Extract the [X, Y] coordinate from the center of the cell holding the provided text.  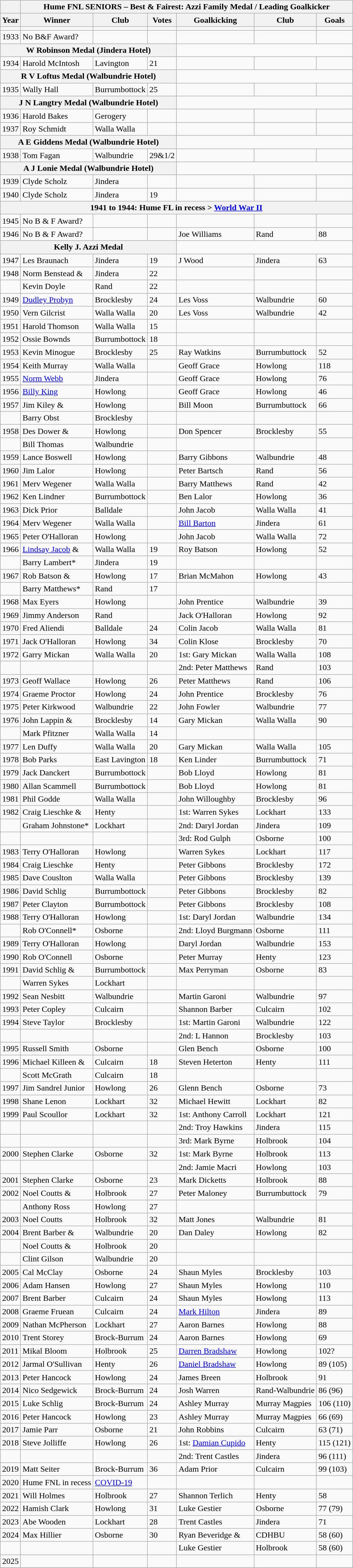
1948 [10, 273]
122 [334, 1023]
Allan Scammell [57, 786]
Ken Linder [215, 759]
2024 [10, 1535]
2010 [10, 1338]
73 [334, 1088]
99 (103) [334, 1469]
63 [334, 260]
2nd: Daryl Jordan [215, 825]
Dudley Probyn [57, 300]
Barry Gibbons [215, 457]
Dick Prior [57, 510]
Goalkicking [215, 20]
Winner [57, 20]
106 [334, 681]
2000 [10, 1154]
34 [162, 641]
115 (121) [334, 1443]
Martin Garoni [215, 996]
39 [334, 602]
1959 [10, 457]
1968 [10, 602]
63 (71) [334, 1430]
139 [334, 878]
2012 [10, 1364]
Wally Hall [57, 89]
John Willoughby [215, 799]
Rob O'Connell* [57, 930]
66 (69) [334, 1416]
Keith Murray [57, 366]
41 [334, 510]
79 [334, 1193]
1945 [10, 221]
2002 [10, 1193]
1950 [10, 313]
Jimmy Anderson [57, 615]
Cal McClay [57, 1272]
Geoff Wallace [57, 681]
Graham Johnstone* [57, 825]
2nd: Jamie Macri [215, 1167]
1934 [10, 63]
2015 [10, 1403]
Kelly J. Azzi Medal [88, 247]
121 [334, 1114]
43 [334, 575]
1933 [10, 37]
Nathan McPherson [57, 1325]
Hume FNL in recess [57, 1482]
1961 [10, 484]
Michael Killeen & [57, 1062]
Mark Pfitzner [57, 733]
1947 [10, 260]
Mikal Bloom [57, 1351]
Anthony Ross [57, 1207]
R V Loftus Medal (Walbundrie Hotel) [88, 76]
1938 [10, 155]
1967 [10, 575]
1971 [10, 641]
60 [334, 300]
2004 [10, 1233]
Harold Bakes [57, 116]
29&1/2 [162, 155]
Luke Schlig [57, 1403]
115 [334, 1127]
Will Holmes [57, 1496]
Vern Gilcrist [57, 313]
31 [162, 1509]
1941 to 1944: Hume FL in recess > World War II [176, 208]
Ryan Beveridge & [215, 1535]
Harold McIntosh [57, 63]
Jamie Parr [57, 1430]
Roy Schmidt [57, 129]
Jack Danckert [57, 773]
1957 [10, 405]
Adam Prior [215, 1469]
Matt Jones [215, 1220]
Matt Seiter [57, 1469]
1st: Martin Garoni [215, 1023]
Shannon Barber [215, 1009]
1958 [10, 431]
106 (110) [334, 1403]
1980 [10, 786]
Barry Matthews [215, 484]
Craig Lieschke & [57, 812]
172 [334, 865]
58 [334, 1496]
1st: Daryl Jordan [215, 917]
2020 [10, 1482]
3rd: Rod Gulph [215, 839]
Darren Bradshaw [215, 1351]
1935 [10, 89]
Abe Wooden [57, 1522]
Kevin Doyle [57, 287]
David Schlig [57, 891]
Mark Hilton [215, 1311]
Bill Barton [215, 523]
153 [334, 943]
Bob Parks [57, 759]
Kevin Minogue [57, 352]
90 [334, 720]
Hamish Clark [57, 1509]
1953 [10, 352]
1st: Damian Cupido [215, 1443]
Brian McMahon [215, 575]
1974 [10, 694]
Fred Aliendi [57, 628]
Garry Mickan [57, 655]
Dave Couslton [57, 878]
Trent Castles [215, 1522]
David Schlig & [57, 970]
1977 [10, 746]
1st: Warren Sykes [215, 812]
1997 [10, 1088]
Nico Sedgewick [57, 1390]
134 [334, 917]
Hume FNL SENIORS – Best & Fairest: Azzi Family Medal / Leading Goalkicker [187, 7]
Rob O'Connell [57, 957]
15 [162, 326]
1965 [10, 536]
Harold Thomson [57, 326]
Graeme Fruean [57, 1311]
1988 [10, 917]
Craig Lieschke [57, 865]
1949 [10, 300]
Lindsay Jacob & [57, 549]
1963 [10, 510]
Bill Thomas [57, 444]
123 [334, 957]
Jim Kiley & [57, 405]
2nd: Troy Hawkins [215, 1127]
56 [334, 471]
1990 [10, 957]
Len Duffy [57, 746]
Max Hillier [57, 1535]
1976 [10, 720]
1989 [10, 943]
East Lavington [120, 759]
2nd: Trent Castles [215, 1456]
92 [334, 615]
1983 [10, 852]
2019 [10, 1469]
69 [334, 1338]
Shane Lenon [57, 1101]
Max Eyers [57, 602]
1978 [10, 759]
1940 [10, 195]
Sean Nesbitt [57, 996]
Des Dower & [57, 431]
2007 [10, 1298]
Norm Webb [57, 379]
30 [162, 1535]
Joe Williams [215, 234]
Daniel Bradshaw [215, 1364]
77 [334, 707]
1985 [10, 878]
1996 [10, 1062]
2011 [10, 1351]
117 [334, 852]
Josh Warren [215, 1390]
Peter O'Halloran [57, 536]
Jarmal O'Sullivan [57, 1364]
46 [334, 392]
1st: Anthony Carroll [215, 1114]
1964 [10, 523]
Year [10, 20]
102 [334, 1009]
Ray Watkins [215, 352]
1994 [10, 1023]
Peter Kirkwood [57, 707]
Peter Murray [215, 957]
1962 [10, 497]
Peter Matthews [215, 681]
1998 [10, 1101]
No B&F Award? [57, 37]
Bill Moon [215, 405]
Brent Barber [57, 1298]
2009 [10, 1325]
97 [334, 996]
Rand-Walbundrie [285, 1390]
1955 [10, 379]
Trent Storey [57, 1338]
1937 [10, 129]
Adam Hansen [57, 1285]
Roy Batson [215, 549]
Mark Dicketts [215, 1180]
Colin Klose [215, 641]
Russell Smith [57, 1049]
Paul Scoullor [57, 1114]
Scott McGrath [57, 1075]
1992 [10, 996]
109 [334, 825]
1999 [10, 1114]
1982 [10, 812]
Tom Fagan [57, 155]
55 [334, 431]
Lavington [120, 63]
Peter Bartsch [215, 471]
1979 [10, 773]
Norm Benstead & [57, 273]
61 [334, 523]
John Robbins [215, 1430]
3rd: Mark Byrne [215, 1141]
1956 [10, 392]
Les Braunach [57, 260]
1951 [10, 326]
105 [334, 746]
CDHBU [285, 1535]
2014 [10, 1390]
1969 [10, 615]
72 [334, 536]
96 [334, 799]
Noel Coutts [57, 1220]
Ossie Bownds [57, 339]
Votes [162, 20]
1939 [10, 182]
70 [334, 641]
Ken Lindner [57, 497]
2005 [10, 1272]
Shannon Terlich [215, 1496]
Glen Bench [215, 1049]
2016 [10, 1416]
2nd: L Hannon [215, 1036]
Phil Godde [57, 799]
John Fowler [215, 707]
Brent Barber & [57, 1233]
1993 [10, 1009]
Rob Batson & [57, 575]
Clint Gilson [57, 1259]
W Robinson Medal (Jindera Hotel) [88, 50]
James Breen [215, 1377]
2006 [10, 1285]
104 [334, 1141]
2017 [10, 1430]
Jim Lalor [57, 471]
2018 [10, 1443]
2025 [10, 1561]
1st: Gary Mickan [215, 655]
Graeme Proctor [57, 694]
1960 [10, 471]
Colin Jacob [215, 628]
2022 [10, 1509]
Peter Clayton [57, 904]
Max Perryman [215, 970]
110 [334, 1285]
1975 [10, 707]
1936 [10, 116]
Dan Daley [215, 1233]
A J Lonie Medal (Walbundrie Hotel) [88, 168]
2021 [10, 1496]
Don Spencer [215, 431]
1954 [10, 366]
133 [334, 812]
Billy King [57, 392]
Glenn Bench [215, 1088]
Steve Taylor [57, 1023]
89 (105) [334, 1364]
1966 [10, 549]
Steven Heterton [215, 1062]
Steve Jolliffe [57, 1443]
2013 [10, 1377]
Jim Sandrel Junior [57, 1088]
Goals [334, 20]
Barry Lambert* [57, 562]
1973 [10, 681]
A E Giddens Medal (Walbundrie Hotel) [88, 142]
28 [162, 1522]
John Lappin & [57, 720]
1984 [10, 865]
Lance Boswell [57, 457]
102? [334, 1351]
Daryl Jordan [215, 943]
77 (79) [334, 1509]
Ben Lalor [215, 497]
1991 [10, 970]
Michael Hewitt [215, 1101]
83 [334, 970]
1952 [10, 339]
91 [334, 1377]
118 [334, 366]
2023 [10, 1522]
96 (111) [334, 1456]
COVID-19 [120, 1482]
2003 [10, 1220]
2001 [10, 1180]
2nd: Peter Matthews [215, 668]
1995 [10, 1049]
J N Langtry Medal (Walbundrie Hotel) [88, 103]
1986 [10, 891]
1972 [10, 655]
86 (96) [334, 1390]
1987 [10, 904]
89 [334, 1311]
Peter Copley [57, 1009]
48 [334, 457]
1981 [10, 799]
1970 [10, 628]
1st: Mark Byrne [215, 1154]
Barry Obst [57, 418]
1946 [10, 234]
2nd: Lloyd Burgmann [215, 930]
Peter Maloney [215, 1193]
Gerogery [120, 116]
J Wood [215, 260]
66 [334, 405]
2008 [10, 1311]
Barry Matthews* [57, 589]
